Pinpoint the cell where the given text exists, returning its [x, y] midpoint coordinate. 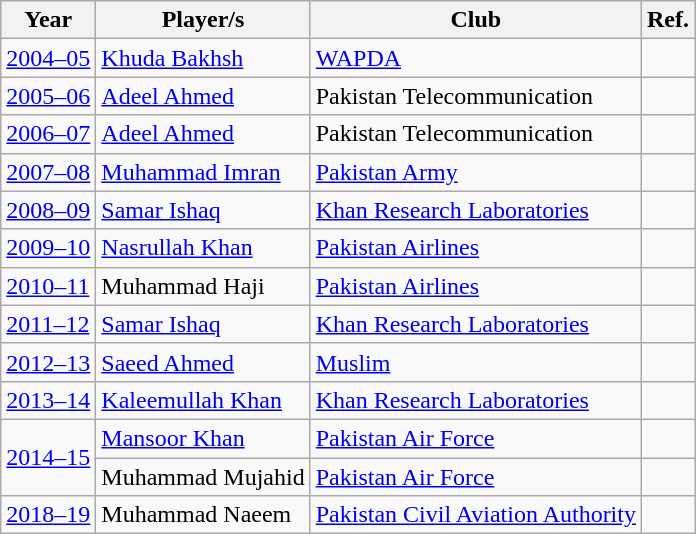
WAPDA [476, 58]
Khuda Bakhsh [203, 58]
2007–08 [48, 172]
Pakistan Civil Aviation Authority [476, 515]
2008–09 [48, 210]
Muslim [476, 362]
2006–07 [48, 134]
Mansoor Khan [203, 438]
2012–13 [48, 362]
Pakistan Army [476, 172]
2018–19 [48, 515]
2014–15 [48, 457]
Muhammad Haji [203, 286]
Muhammad Mujahid [203, 477]
2013–14 [48, 400]
Nasrullah Khan [203, 248]
2010–11 [48, 286]
Club [476, 20]
Year [48, 20]
Saeed Ahmed [203, 362]
Player/s [203, 20]
2011–12 [48, 324]
Ref. [668, 20]
Muhammad Imran [203, 172]
Muhammad Naeem [203, 515]
2005–06 [48, 96]
2009–10 [48, 248]
2004–05 [48, 58]
Kaleemullah Khan [203, 400]
